Return [X, Y] of the center of cell containing provided text 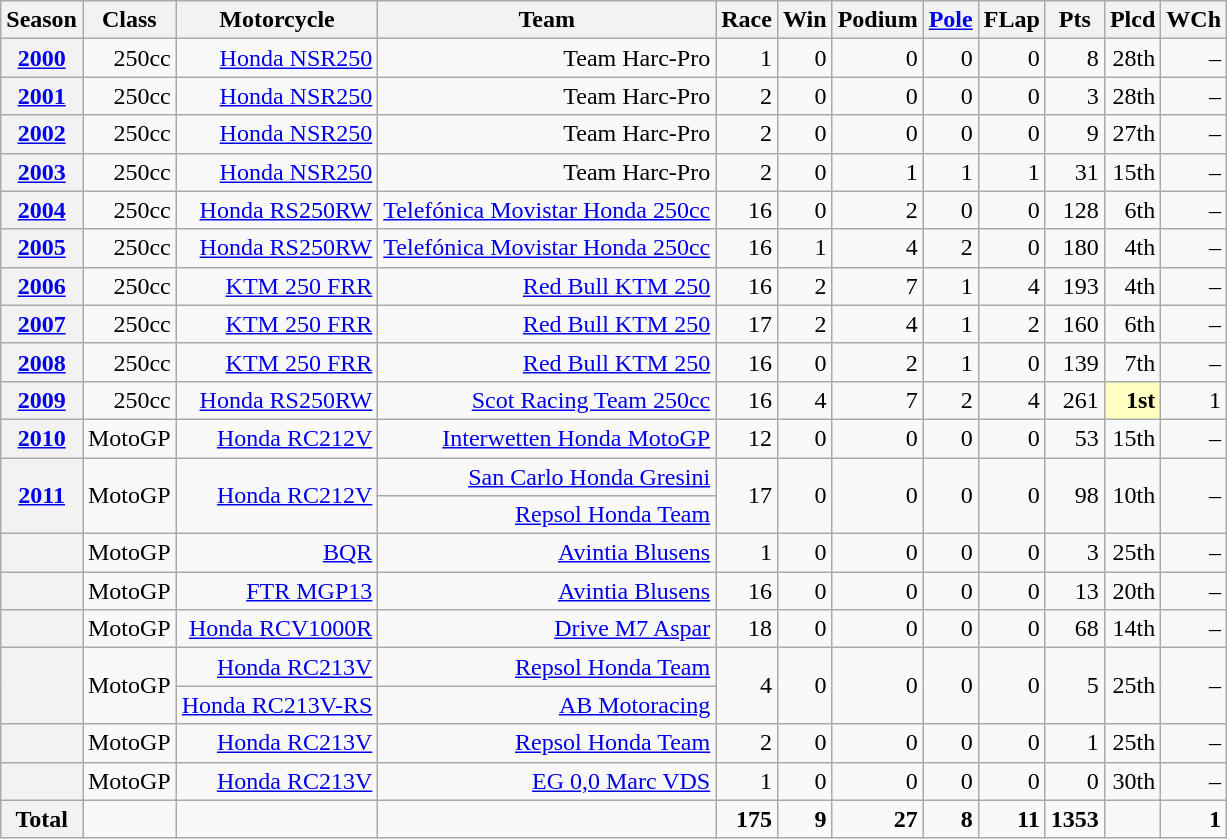
7th [1132, 362]
11 [1012, 819]
98 [1074, 496]
Total [42, 819]
2000 [42, 58]
68 [1074, 629]
31 [1074, 172]
27 [878, 819]
193 [1074, 286]
Scot Racing Team 250cc [547, 400]
261 [1074, 400]
San Carlo Honda Gresini [547, 477]
30th [1132, 781]
Honda RC213V-RS [277, 705]
2010 [42, 438]
Season [42, 20]
Class [129, 20]
Race [747, 20]
27th [1132, 134]
2002 [42, 134]
Win [804, 20]
2007 [42, 324]
FTR MGP13 [277, 591]
2005 [42, 248]
139 [1074, 362]
175 [747, 819]
12 [747, 438]
160 [1074, 324]
13 [1074, 591]
BQR [277, 553]
10th [1132, 496]
20th [1132, 591]
EG 0,0 Marc VDS [547, 781]
128 [1074, 210]
Honda RCV1000R [277, 629]
1st [1132, 400]
Podium [878, 20]
Motorcycle [277, 20]
53 [1074, 438]
WCh [1194, 20]
1353 [1074, 819]
Pts [1074, 20]
Interwetten Honda MotoGP [547, 438]
FLap [1012, 20]
2006 [42, 286]
2011 [42, 496]
180 [1074, 248]
5 [1074, 686]
2003 [42, 172]
Plcd [1132, 20]
18 [747, 629]
AB Motoracing [547, 705]
Team [547, 20]
2001 [42, 96]
Drive M7 Aspar [547, 629]
Pole [950, 20]
14th [1132, 629]
2008 [42, 362]
2009 [42, 400]
2004 [42, 210]
